Identify which cell holds the provided text, then report its [X, Y] central coordinate. 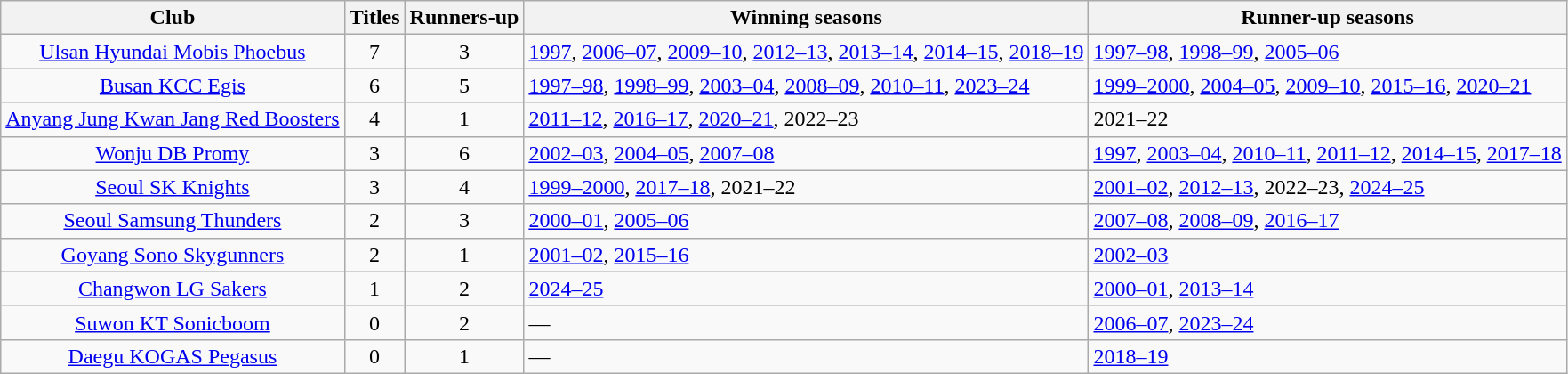
2006–07, 2023–24 [1327, 322]
2002–03 [1327, 255]
Runner-up seasons [1327, 18]
2000–01, 2013–14 [1327, 289]
2000–01, 2005–06 [806, 221]
2001–02, 2015–16 [806, 255]
7 [374, 52]
Ulsan Hyundai Mobis Phoebus [173, 52]
Wonju DB Promy [173, 153]
2001–02, 2012–13, 2022–23, 2024–25 [1327, 187]
5 [464, 85]
1997–98, 1998–99, 2003–04, 2008–09, 2010–11, 2023–24 [806, 85]
1999–2000, 2004–05, 2009–10, 2015–16, 2020–21 [1327, 85]
Daegu KOGAS Pegasus [173, 356]
2007–08, 2008–09, 2016–17 [1327, 221]
2021–22 [1327, 119]
Busan KCC Egis [173, 85]
1999–2000, 2017–18, 2021–22 [806, 187]
Seoul Samsung Thunders [173, 221]
Suwon KT Sonicboom [173, 322]
Goyang Sono Skygunners [173, 255]
Seoul SK Knights [173, 187]
1997, 2006–07, 2009–10, 2012–13, 2013–14, 2014–15, 2018–19 [806, 52]
1997, 2003–04, 2010–11, 2011–12, 2014–15, 2017–18 [1327, 153]
2002–03, 2004–05, 2007–08 [806, 153]
Club [173, 18]
2011–12, 2016–17, 2020–21, 2022–23 [806, 119]
Runners-up [464, 18]
Winning seasons [806, 18]
Changwon LG Sakers [173, 289]
1997–98, 1998–99, 2005–06 [1327, 52]
Anyang Jung Kwan Jang Red Boosters [173, 119]
2024–25 [806, 289]
Titles [374, 18]
2018–19 [1327, 356]
